Output the [X, Y] coordinate of the center of the cell containing the given text.  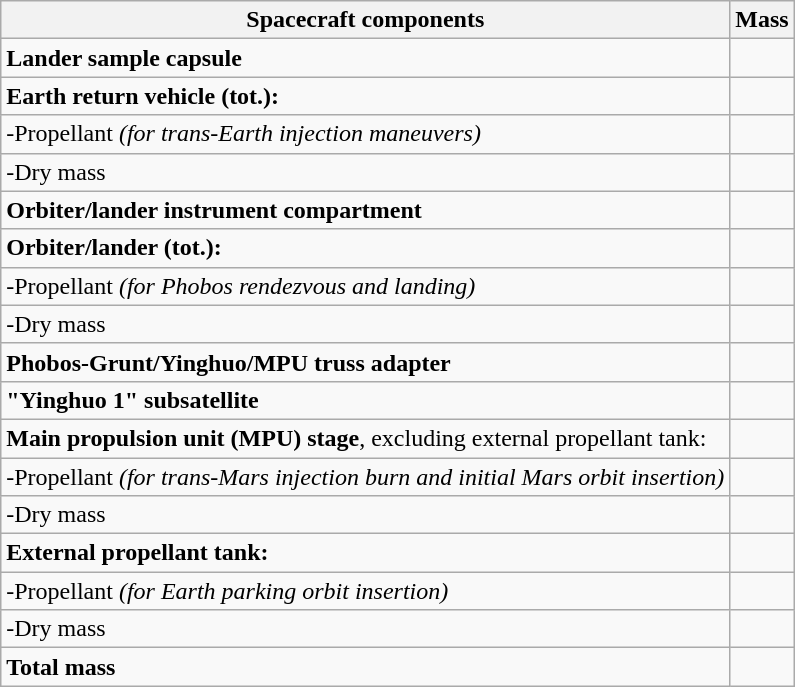
-Propellant (for trans-Mars injection burn and initial Mars orbit insertion) [366, 477]
Phobos-Grunt/Yinghuo/MPU truss adapter [366, 362]
Lander sample capsule [366, 58]
-Propellant (for trans-Earth injection maneuvers) [366, 134]
Total mass [366, 667]
Orbiter/lander (tot.): [366, 248]
Spacecraft components [366, 20]
Orbiter/lander instrument compartment [366, 210]
Mass [762, 20]
External propellant tank: [366, 553]
Main propulsion unit (MPU) stage, excluding external propellant tank: [366, 438]
"Yinghuo 1" subsatellite [366, 400]
-Propellant (for Earth parking orbit insertion) [366, 591]
Earth return vehicle (tot.): [366, 96]
-Propellant (for Phobos rendezvous and landing) [366, 286]
